Return the (x, y) coordinate for the center point of the cell that contains the specified text.  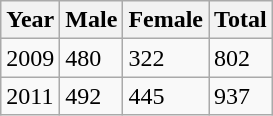
2009 (30, 58)
937 (241, 96)
322 (166, 58)
2011 (30, 96)
480 (92, 58)
492 (92, 96)
Male (92, 20)
Total (241, 20)
802 (241, 58)
Female (166, 20)
445 (166, 96)
Year (30, 20)
